For the text-containing cell, return its midpoint in (x, y) coordinate format. 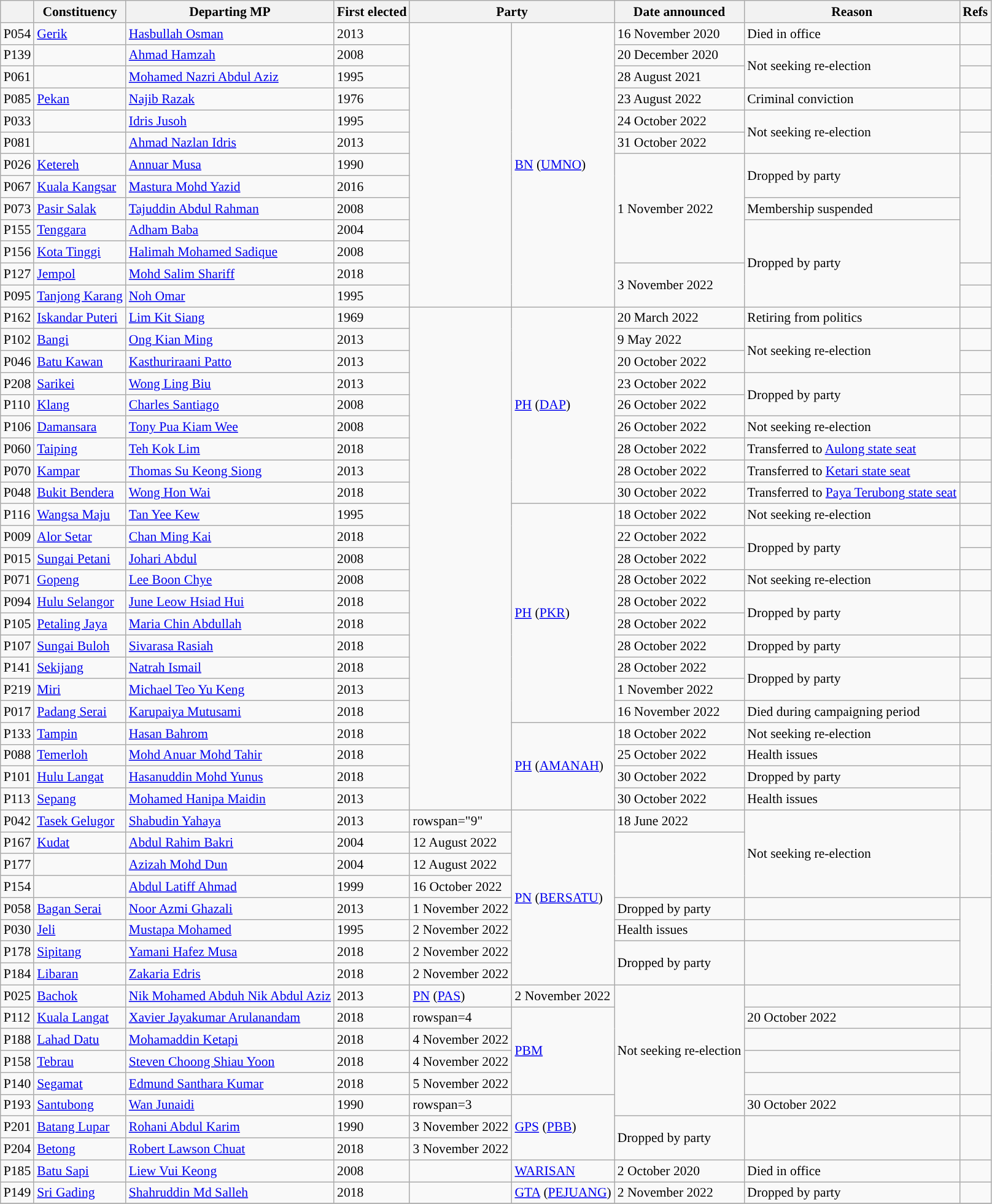
Hasbullah Osman (230, 34)
Wangsa Maju (80, 515)
Hulu Langat (80, 777)
First elected (372, 12)
Lim Kit Siang (230, 318)
P204 (17, 1149)
9 May 2022 (680, 340)
Wong Ling Biu (230, 384)
16 November 2020 (680, 34)
Tan Yee Kew (230, 515)
Chan Ming Kai (230, 537)
Mohamed Hanipa Maidin (230, 799)
Batu Kawan (80, 362)
P158 (17, 1062)
Noh Omar (230, 296)
PH (AMANAH) (562, 766)
Sekijang (80, 668)
P030 (17, 930)
Reason (852, 12)
Betong (80, 1149)
Constituency (80, 12)
P054 (17, 34)
Abdul Latiff Ahmad (230, 887)
P061 (17, 77)
Ong Kian Ming (230, 340)
P156 (17, 252)
P060 (17, 449)
P133 (17, 734)
25 October 2022 (680, 755)
P101 (17, 777)
Date announced (680, 12)
Bukit Bendera (80, 493)
Edmund Santhara Kumar (230, 1084)
Miri (80, 690)
P106 (17, 427)
Klang (80, 405)
Ahmad Hamzah (230, 55)
P113 (17, 799)
P009 (17, 537)
P026 (17, 165)
Xavier Jayakumar Arulanandam (230, 1018)
Santubong (80, 1105)
Gerik (80, 34)
1999 (372, 887)
Ketereh (80, 165)
P167 (17, 843)
P219 (17, 690)
Departing MP (230, 12)
PH (DAP) (562, 405)
Shahruddin Md Salleh (230, 1193)
WARISAN (562, 1171)
Karupaiya Mutusami (230, 712)
Segamat (80, 1084)
Sungai Buloh (80, 646)
P105 (17, 624)
Adham Baba (230, 230)
Kasthuriraani Patto (230, 362)
Wong Hon Wai (230, 493)
Taiping (80, 449)
Pasir Salak (80, 209)
1976 (372, 99)
P149 (17, 1193)
Thomas Su Keong Siong (230, 471)
Alor Setar (80, 537)
June Leow Hsiad Hui (230, 602)
Kuala Langat (80, 1018)
P208 (17, 384)
P140 (17, 1084)
Criminal conviction (852, 99)
Najib Razak (230, 99)
P070 (17, 471)
Noor Azmi Ghazali (230, 909)
P017 (17, 712)
Johari Abdul (230, 559)
Shabudin Yahaya (230, 821)
PH (PKR) (562, 613)
Kota Tinggi (80, 252)
23 October 2022 (680, 384)
Annuar Musa (230, 165)
Hasanuddin Mohd Yunus (230, 777)
Michael Teo Yu Keng (230, 690)
Kudat (80, 843)
Rohani Abdul Karim (230, 1127)
Iskandar Puteri (80, 318)
rowspan=4 (460, 1018)
Retiring from politics (852, 318)
P188 (17, 1040)
Hasan Bahrom (230, 734)
Kuala Kangsar (80, 187)
P094 (17, 602)
P067 (17, 187)
Bachok (80, 996)
P102 (17, 340)
P033 (17, 121)
P155 (17, 230)
20 December 2020 (680, 55)
P110 (17, 405)
Sarikei (80, 384)
Mohamed Nazri Abdul Aziz (230, 77)
P116 (17, 515)
Liew Vui Keong (230, 1171)
Tanjong Karang (80, 296)
Padang Serai (80, 712)
Azizah Mohd Dun (230, 865)
Transferred to Ketari state seat (852, 471)
P178 (17, 952)
Sungai Petani (80, 559)
GPS (PBB) (562, 1127)
Tasek Gelugor (80, 821)
P139 (17, 55)
Mohd Salim Shariff (230, 274)
P025 (17, 996)
Sivarasa Rasiah (230, 646)
31 October 2022 (680, 143)
23 August 2022 (680, 99)
Idris Jusoh (230, 121)
Maria Chin Abdullah (230, 624)
Refs (975, 12)
Petaling Jaya (80, 624)
P042 (17, 821)
P107 (17, 646)
P048 (17, 493)
rowspan="9" (460, 821)
P088 (17, 755)
Libaran (80, 974)
Mustapa Mohamed (230, 930)
BN (UMNO) (562, 165)
22 October 2022 (680, 537)
Natrah Ismail (230, 668)
P184 (17, 974)
Sri Gading (80, 1193)
Hulu Selangor (80, 602)
Bangi (80, 340)
P085 (17, 99)
Tampin (80, 734)
Batu Sapi (80, 1171)
PN (BERSATU) (562, 898)
P185 (17, 1171)
P201 (17, 1127)
Sepang (80, 799)
P193 (17, 1105)
Sipitang (80, 952)
Lee Boon Chye (230, 580)
Damansara (80, 427)
Steven Choong Shiau Yoon (230, 1062)
P177 (17, 865)
1969 (372, 318)
P154 (17, 887)
Charles Santiago (230, 405)
P073 (17, 209)
Robert Lawson Chuat (230, 1149)
rowspan=3 (460, 1105)
Died during campaigning period (852, 712)
28 August 2021 (680, 77)
P141 (17, 668)
PBM (562, 1051)
20 March 2022 (680, 318)
P058 (17, 909)
Membership suspended (852, 209)
Wan Junaidi (230, 1105)
Transferred to Aulong state seat (852, 449)
16 November 2022 (680, 712)
Mohd Anuar Mohd Tahir (230, 755)
Tajuddin Abdul Rahman (230, 209)
Transferred to Paya Terubong state seat (852, 493)
P046 (17, 362)
Temerloh (80, 755)
P095 (17, 296)
16 October 2022 (460, 887)
P071 (17, 580)
P127 (17, 274)
Yamani Hafez Musa (230, 952)
24 October 2022 (680, 121)
Gopeng (80, 580)
P162 (17, 318)
Mastura Mohd Yazid (230, 187)
Zakaria Edris (230, 974)
Kampar (80, 471)
GTA (PEJUANG) (562, 1193)
18 June 2022 (680, 821)
P015 (17, 559)
PN (PAS) (460, 996)
Jeli (80, 930)
Tenggara (80, 230)
Abdul Rahim Bakri (230, 843)
Nik Mohamed Abduh Nik Abdul Aziz (230, 996)
Bagan Serai (80, 909)
Tebrau (80, 1062)
Batang Lupar (80, 1127)
Ahmad Nazlan Idris (230, 143)
Pekan (80, 99)
Tony Pua Kiam Wee (230, 427)
Mohamaddin Ketapi (230, 1040)
P081 (17, 143)
Teh Kok Lim (230, 449)
Party (512, 12)
P112 (17, 1018)
2 October 2020 (680, 1171)
Jempol (80, 274)
Halimah Mohamed Sadique (230, 252)
5 November 2022 (460, 1084)
Lahad Datu (80, 1040)
2016 (372, 187)
